Pinpoint the cell where the given text exists, returning its (x, y) midpoint coordinate. 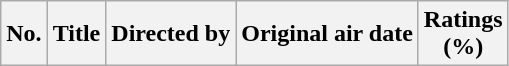
No. (24, 34)
Original air date (328, 34)
Directed by (171, 34)
Ratings(%) (463, 34)
Title (76, 34)
